Extract the [X, Y] coordinate from the center of the cell holding the provided text.  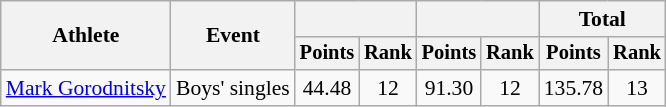
Event [233, 36]
135.78 [574, 88]
Total [602, 19]
91.30 [449, 88]
Mark Gorodnitsky [86, 88]
44.48 [327, 88]
Athlete [86, 36]
Boys' singles [233, 88]
13 [637, 88]
